Pinpoint the cell where the given text exists, returning its [X, Y] midpoint coordinate. 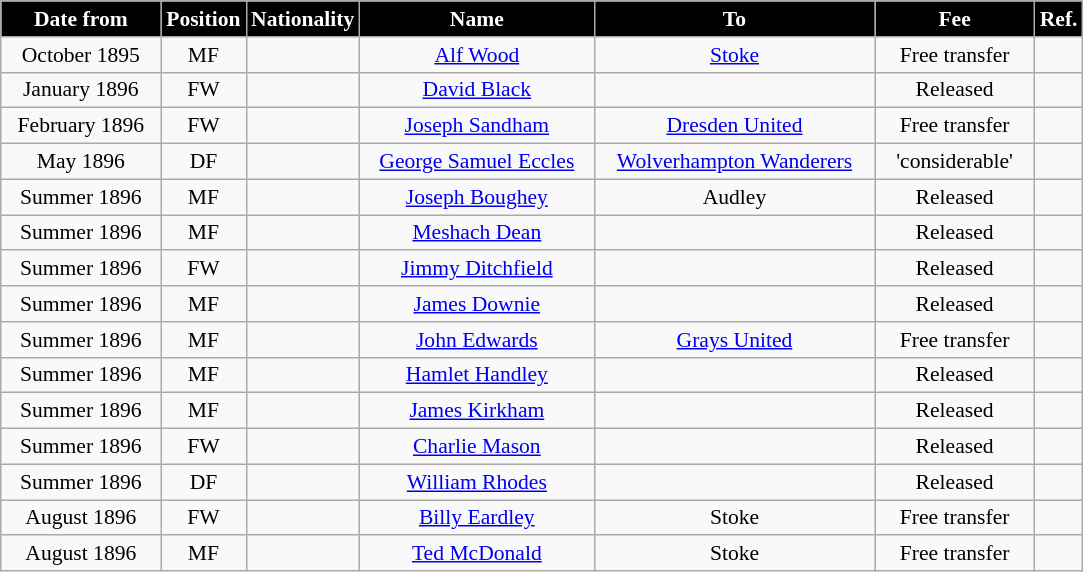
Joseph Boughey [476, 197]
James Kirkham [476, 411]
Hamlet Handley [476, 375]
John Edwards [476, 340]
David Black [476, 90]
Dresden United [734, 126]
Date from [81, 19]
Ted McDonald [476, 554]
February 1896 [81, 126]
Billy Eardley [476, 518]
Charlie Mason [476, 447]
January 1896 [81, 90]
Meshach Dean [476, 233]
To [734, 19]
Position [204, 19]
October 1895 [81, 55]
Jimmy Ditchfield [476, 269]
Grays United [734, 340]
George Samuel Eccles [476, 162]
James Downie [476, 304]
Nationality [302, 19]
Alf Wood [476, 55]
Audley [734, 197]
Ref. [1059, 19]
May 1896 [81, 162]
Name [476, 19]
William Rhodes [476, 482]
'considerable' [955, 162]
Wolverhampton Wanderers [734, 162]
Joseph Sandham [476, 126]
Fee [955, 19]
